Scan for the cell matching the given text and deliver its (x, y) coordinate at center. 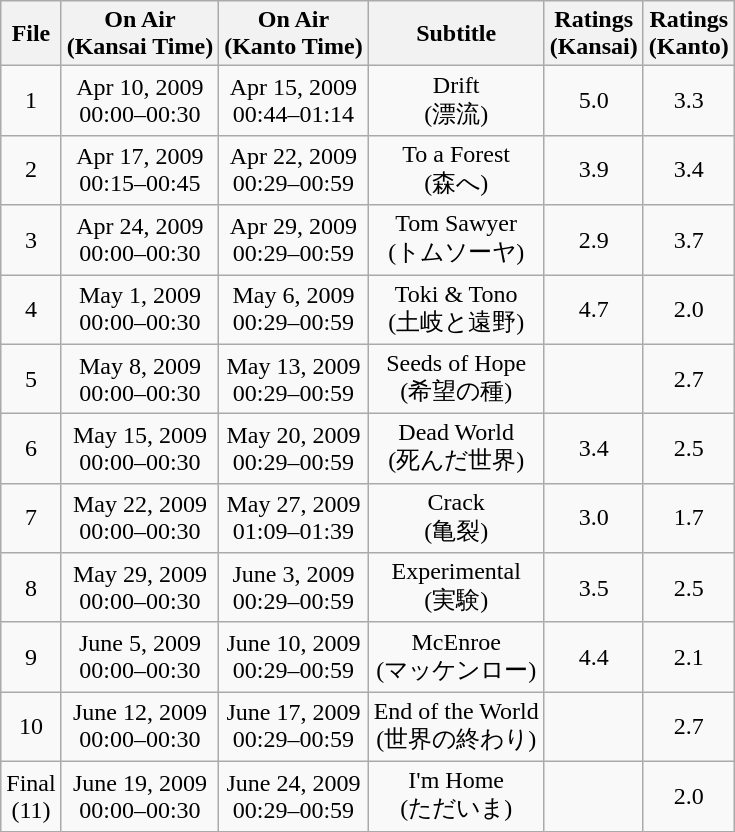
End of the World(世界の終わり) (456, 727)
2.9 (594, 240)
Apr 17, 200900:15–00:45 (140, 170)
June 24, 200900:29–00:59 (294, 796)
5 (31, 379)
9 (31, 657)
4.4 (594, 657)
6 (31, 449)
3.0 (594, 518)
3.9 (594, 170)
3.3 (688, 101)
Apr 15, 200900:44–01:14 (294, 101)
2.1 (688, 657)
May 15, 200900:00–00:30 (140, 449)
2 (31, 170)
June 10, 200900:29–00:59 (294, 657)
Subtitle (456, 34)
10 (31, 727)
Final(11) (31, 796)
Apr 10, 200900:00–00:30 (140, 101)
Ratings(Kanto) (688, 34)
4.7 (594, 309)
Seeds of Hope(希望の種) (456, 379)
Tom Sawyer(トムソーヤ) (456, 240)
June 5, 200900:00–00:30 (140, 657)
Drift(漂流) (456, 101)
May 8, 200900:00–00:30 (140, 379)
Dead World(死んだ世界) (456, 449)
7 (31, 518)
Experimental(実験) (456, 588)
To a Forest(森へ) (456, 170)
Toki & Tono(土岐と遠野) (456, 309)
May 13, 200900:29–00:59 (294, 379)
May 1, 200900:00–00:30 (140, 309)
May 27, 200901:09–01:39 (294, 518)
3.7 (688, 240)
June 17, 200900:29–00:59 (294, 727)
Apr 29, 200900:29–00:59 (294, 240)
5.0 (594, 101)
1.7 (688, 518)
Apr 24, 200900:00–00:30 (140, 240)
4 (31, 309)
McEnroe(マッケンロー) (456, 657)
3 (31, 240)
June 3, 200900:29–00:59 (294, 588)
On Air(Kanto Time) (294, 34)
June 12, 200900:00–00:30 (140, 727)
June 19, 200900:00–00:30 (140, 796)
On Air(Kansai Time) (140, 34)
Apr 22, 200900:29–00:59 (294, 170)
I'm Home(ただいま) (456, 796)
May 22, 200900:00–00:30 (140, 518)
May 20, 200900:29–00:59 (294, 449)
8 (31, 588)
May 6, 200900:29–00:59 (294, 309)
3.5 (594, 588)
Crack(亀裂) (456, 518)
Ratings(Kansai) (594, 34)
May 29, 200900:00–00:30 (140, 588)
1 (31, 101)
File (31, 34)
